Search for the cell housing the specified text and yield its (x, y) center coordinate. 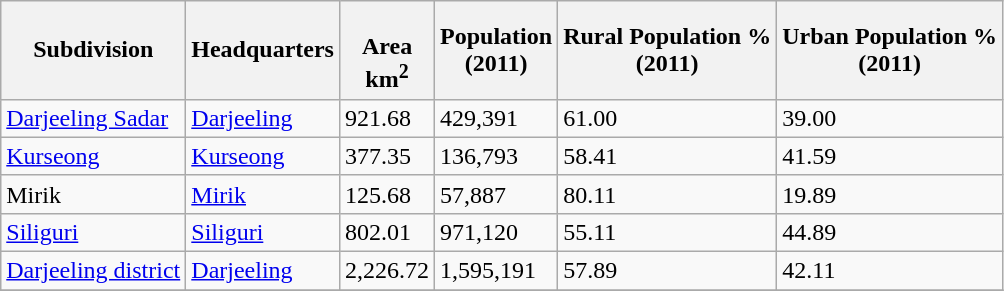
921.68 (386, 118)
58.41 (668, 156)
57.89 (668, 271)
Subdivision (94, 50)
Headquarters (263, 50)
80.11 (668, 194)
57,887 (496, 194)
42.11 (890, 271)
1,595,191 (496, 271)
55.11 (668, 232)
2,226.72 (386, 271)
971,120 (496, 232)
44.89 (890, 232)
Population(2011) (496, 50)
125.68 (386, 194)
136,793 (496, 156)
429,391 (496, 118)
19.89 (890, 194)
39.00 (890, 118)
Darjeeling district (94, 271)
41.59 (890, 156)
Darjeeling Sadar (94, 118)
Areakm2 (386, 50)
61.00 (668, 118)
377.35 (386, 156)
Rural Population %(2011) (668, 50)
802.01 (386, 232)
Urban Population % (2011) (890, 50)
